Locate the cell with the specified text and output its (X, Y) center coordinate. 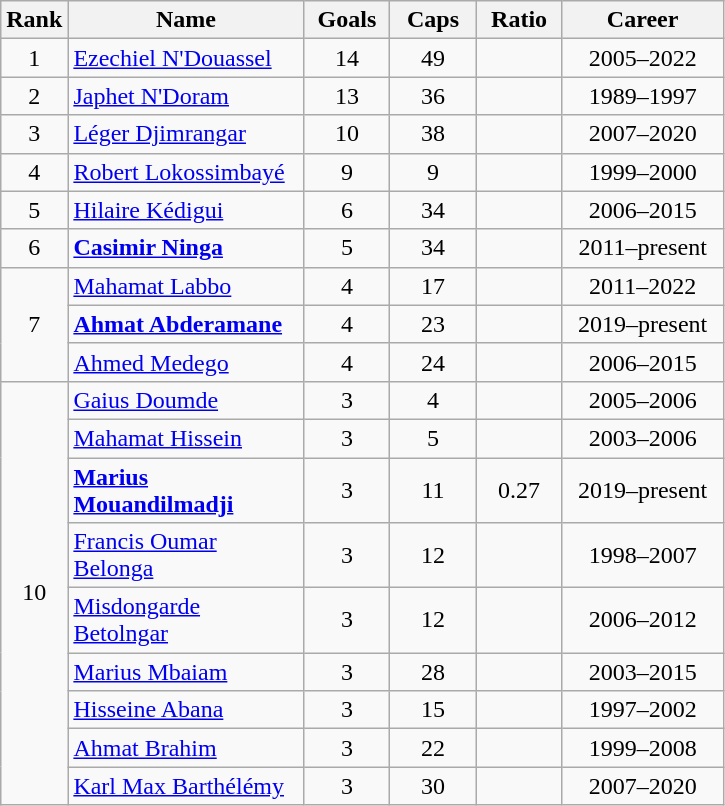
Misdongarde Betolngar (186, 620)
Goals (347, 20)
1997–2002 (642, 710)
Mahamat Labbo (186, 286)
Gaius Doumde (186, 400)
Ahmed Medego (186, 362)
11 (433, 490)
24 (433, 362)
2011–2022 (642, 286)
Robert Lokossimbayé (186, 172)
30 (433, 786)
2006–2012 (642, 620)
Ratio (519, 20)
1998–2007 (642, 556)
1999–2000 (642, 172)
Léger Djimrangar (186, 134)
Ezechiel N'Douassel (186, 58)
Karl Max Barthélémy (186, 786)
1999–2008 (642, 748)
Francis Oumar Belonga (186, 556)
13 (347, 96)
15 (433, 710)
1989–1997 (642, 96)
2005–2022 (642, 58)
22 (433, 748)
Casimir Ninga (186, 248)
Name (186, 20)
1 (34, 58)
0.27 (519, 490)
Hilaire Kédigui (186, 210)
7 (34, 324)
17 (433, 286)
Japhet N'Doram (186, 96)
Ahmat Abderamane (186, 324)
Rank (34, 20)
2011–present (642, 248)
Career (642, 20)
Marius Mouandilmadji (186, 490)
Caps (433, 20)
Ahmat Brahim (186, 748)
2003–2006 (642, 438)
28 (433, 672)
38 (433, 134)
Hisseine Abana (186, 710)
Mahamat Hissein (186, 438)
2005–2006 (642, 400)
36 (433, 96)
2003–2015 (642, 672)
2 (34, 96)
Marius Mbaiam (186, 672)
23 (433, 324)
14 (347, 58)
49 (433, 58)
